Search for the cell housing the specified text and yield its (X, Y) center coordinate. 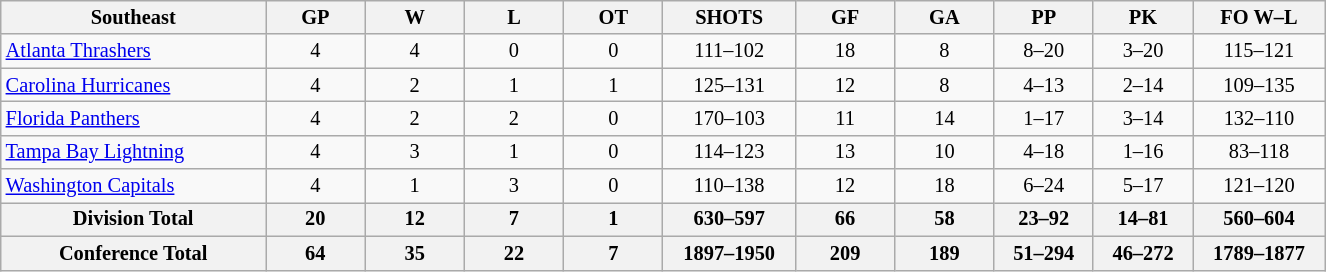
5–17 (1142, 186)
Atlanta Thrashers (134, 51)
Tampa Bay Lightning (134, 152)
2–14 (1142, 85)
189 (944, 253)
13 (844, 152)
66 (844, 219)
114–123 (729, 152)
22 (514, 253)
14–81 (1142, 219)
209 (844, 253)
109–135 (1260, 85)
Washington Capitals (134, 186)
1897–1950 (729, 253)
132–110 (1260, 118)
1–17 (1044, 118)
4–18 (1044, 152)
3–20 (1142, 51)
L (514, 17)
W (414, 17)
Southeast (134, 17)
11 (844, 118)
Division Total (134, 219)
35 (414, 253)
Carolina Hurricanes (134, 85)
OT (614, 17)
PK (1142, 17)
64 (316, 253)
GF (844, 17)
125–131 (729, 85)
6–24 (1044, 186)
560–604 (1260, 219)
PP (1044, 17)
20 (316, 219)
110–138 (729, 186)
3–14 (1142, 118)
Florida Panthers (134, 118)
115–121 (1260, 51)
Conference Total (134, 253)
111–102 (729, 51)
630–597 (729, 219)
4–13 (1044, 85)
GP (316, 17)
1–16 (1142, 152)
51–294 (1044, 253)
83–118 (1260, 152)
14 (944, 118)
GA (944, 17)
23–92 (1044, 219)
FO W–L (1260, 17)
SHOTS (729, 17)
170–103 (729, 118)
121–120 (1260, 186)
1789–1877 (1260, 253)
46–272 (1142, 253)
58 (944, 219)
10 (944, 152)
8–20 (1044, 51)
